Capture the cell that displays the provided text and extract its (x, y) central coordinate. 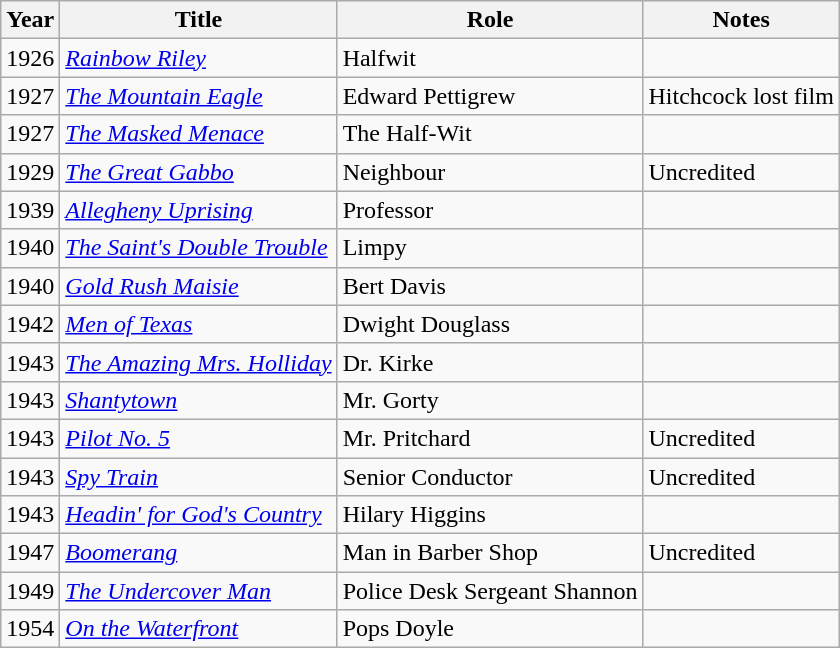
Dr. Kirke (490, 362)
Headin' for God's Country (198, 515)
Allegheny Uprising (198, 210)
Shantytown (198, 400)
1954 (30, 629)
Notes (741, 20)
On the Waterfront (198, 629)
Man in Barber Shop (490, 553)
Edward Pettigrew (490, 96)
Mr. Gorty (490, 400)
The Great Gabbo (198, 172)
Role (490, 20)
Senior Conductor (490, 477)
Hitchcock lost film (741, 96)
Year (30, 20)
Bert Davis (490, 286)
The Half-Wit (490, 134)
The Mountain Eagle (198, 96)
Halfwit (490, 58)
1947 (30, 553)
Police Desk Sergeant Shannon (490, 591)
Hilary Higgins (490, 515)
Gold Rush Maisie (198, 286)
Professor (490, 210)
The Masked Menace (198, 134)
The Saint's Double Trouble (198, 248)
1949 (30, 591)
1926 (30, 58)
The Undercover Man (198, 591)
Pops Doyle (490, 629)
Neighbour (490, 172)
The Amazing Mrs. Holliday (198, 362)
Pilot No. 5 (198, 438)
1942 (30, 324)
1939 (30, 210)
Dwight Douglass (490, 324)
Limpy (490, 248)
Title (198, 20)
Men of Texas (198, 324)
1929 (30, 172)
Rainbow Riley (198, 58)
Boomerang (198, 553)
Mr. Pritchard (490, 438)
Spy Train (198, 477)
